Determine the [x, y] coordinate at the center of the cell enclosing the given text.  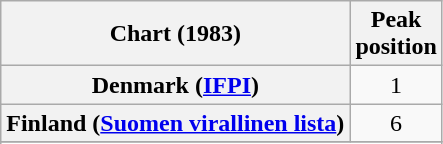
1 [396, 85]
Denmark (IFPI) [176, 85]
Chart (1983) [176, 34]
Peakposition [396, 34]
6 [396, 123]
Finland (Suomen virallinen lista) [176, 123]
